For the text-containing cell, return its midpoint in (X, Y) coordinate format. 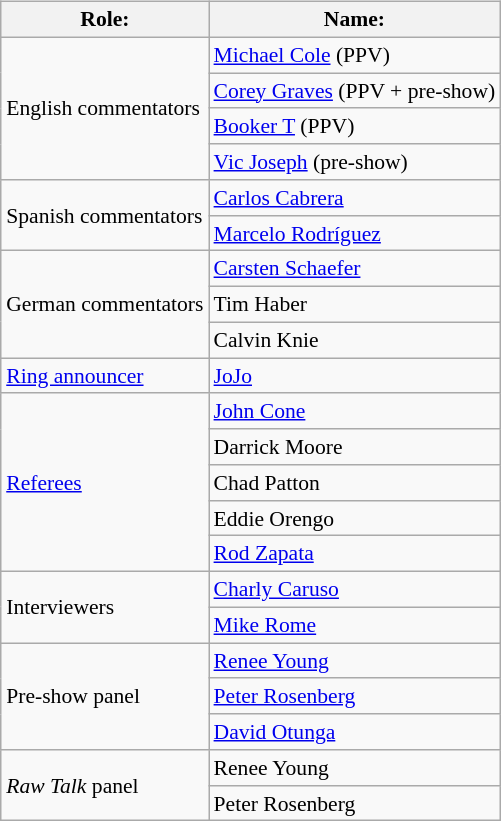
Carlos Cabrera (355, 198)
Booker T (PPV) (355, 126)
JoJo (355, 376)
John Cone (355, 411)
English commentators (104, 108)
Role: (104, 20)
Eddie Orengo (355, 518)
Name: (355, 20)
Chad Patton (355, 483)
Tim Haber (355, 305)
Pre-show panel (104, 696)
Spanish commentators (104, 216)
Carsten Schaefer (355, 269)
Corey Graves (PPV + pre-show) (355, 91)
Interviewers (104, 608)
Rod Zapata (355, 554)
Mike Rome (355, 625)
Raw Talk panel (104, 786)
German commentators (104, 304)
Calvin Knie (355, 340)
Referees (104, 482)
Darrick Moore (355, 447)
Vic Joseph (pre-show) (355, 162)
David Otunga (355, 732)
Marcelo Rodríguez (355, 233)
Ring announcer (104, 376)
Charly Caruso (355, 590)
Michael Cole (PPV) (355, 55)
